For the text-containing cell, return its midpoint in [x, y] coordinate format. 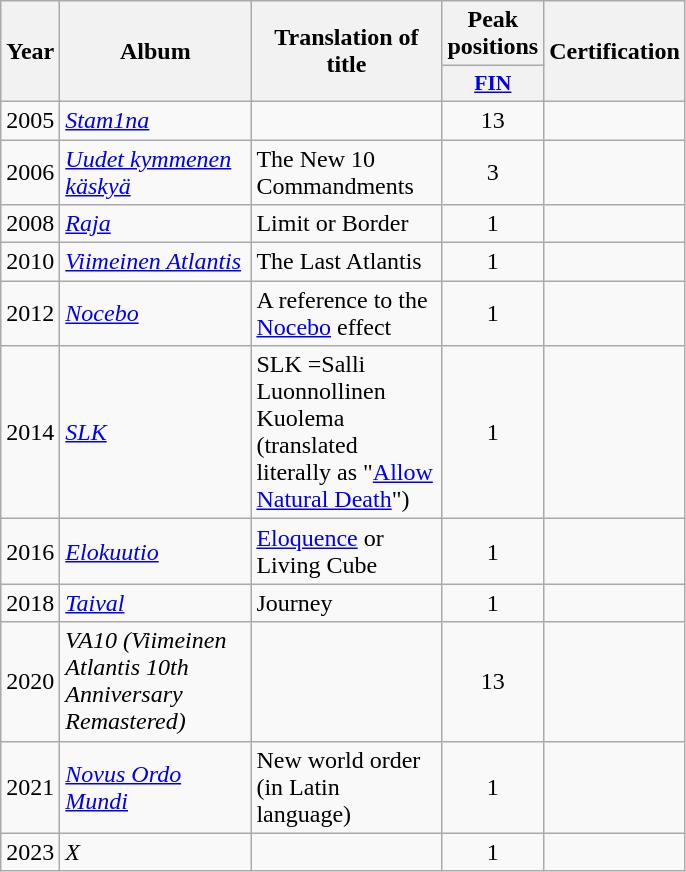
New world order (in Latin language) [346, 787]
3 [493, 172]
Year [30, 52]
Elokuutio [156, 552]
X [156, 852]
Certification [615, 52]
Taival [156, 603]
FIN [493, 84]
2008 [30, 224]
2010 [30, 262]
Translation of title [346, 52]
Stam1na [156, 120]
2018 [30, 603]
2005 [30, 120]
Novus Ordo Mundi [156, 787]
The New 10 Commandments [346, 172]
2020 [30, 682]
Journey [346, 603]
Viimeinen Atlantis [156, 262]
Raja [156, 224]
2016 [30, 552]
Album [156, 52]
SLK [156, 432]
2021 [30, 787]
Eloquence or Living Cube [346, 552]
Uudet kymmenen käskyä [156, 172]
Limit or Border [346, 224]
2012 [30, 314]
Nocebo [156, 314]
The Last Atlantis [346, 262]
Peak positions [493, 34]
2006 [30, 172]
SLK =Salli Luonnollinen Kuolema (translated literally as "Allow Natural Death") [346, 432]
2014 [30, 432]
VA10 (Viimeinen Atlantis 10th Anniversary Remastered) [156, 682]
A reference to the Nocebo effect [346, 314]
2023 [30, 852]
